Scan for the cell matching the given text and deliver its (x, y) coordinate at center. 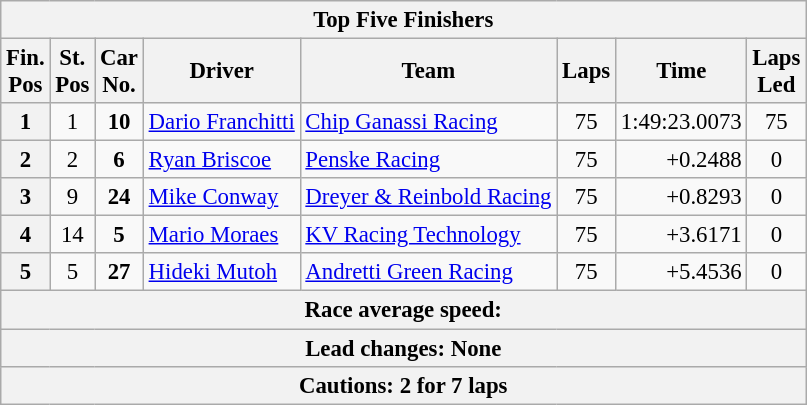
Top Five Finishers (404, 20)
1:49:23.0073 (680, 122)
CarNo. (120, 72)
6 (120, 160)
+0.2488 (680, 160)
Laps (586, 72)
+3.6171 (680, 235)
+5.4536 (680, 273)
+0.8293 (680, 197)
24 (120, 197)
Time (680, 72)
Penske Racing (428, 160)
Driver (222, 72)
Dario Franchitti (222, 122)
4 (26, 235)
Dreyer & Reinbold Racing (428, 197)
3 (26, 197)
27 (120, 273)
Fin.Pos (26, 72)
Andretti Green Racing (428, 273)
Chip Ganassi Racing (428, 122)
Mike Conway (222, 197)
10 (120, 122)
Race average speed: (404, 310)
Cautions: 2 for 7 laps (404, 385)
Ryan Briscoe (222, 160)
LapsLed (776, 72)
9 (72, 197)
Lead changes: None (404, 348)
Hideki Mutoh (222, 273)
Team (428, 72)
KV Racing Technology (428, 235)
Mario Moraes (222, 235)
St.Pos (72, 72)
14 (72, 235)
